Return [X, Y] of the center of cell containing provided text 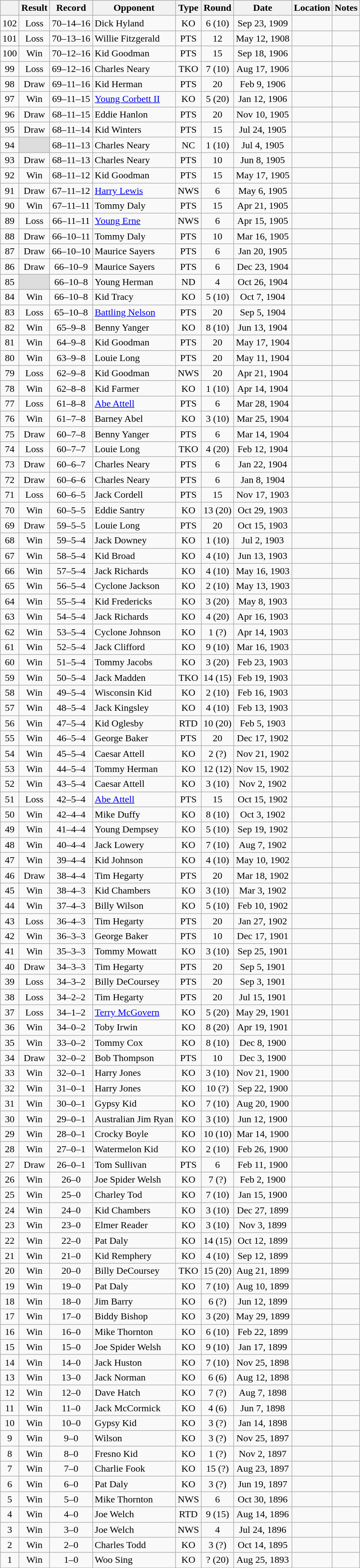
Charlie Fook [134, 1469]
41 [10, 952]
Oct 15, 1903 [262, 525]
Jack Cordell [134, 495]
2–0 [71, 1545]
Feb 12, 1904 [262, 449]
10 (10) [218, 1134]
Feb 9, 1906 [262, 84]
25–0 [71, 1195]
59–5–4 [71, 541]
53 [10, 769]
Mar 3, 1902 [262, 890]
26–0–1 [71, 1165]
8 [10, 1454]
40–4–4 [71, 845]
Cyclone Jackson [134, 586]
58–5–4 [71, 556]
81 [10, 343]
Sep 12, 1899 [262, 1256]
51 [10, 799]
43–5–4 [71, 784]
Willie Fitzgerald [134, 38]
May 11, 1904 [262, 358]
93 [10, 160]
31–0–1 [71, 1088]
97 [10, 99]
Dec 23, 1904 [262, 267]
25 [10, 1195]
Aug 7, 1902 [262, 845]
46 [10, 875]
100 [10, 54]
Mar 25, 1904 [262, 419]
16–0 [71, 1332]
51–5–4 [71, 662]
23 [10, 1225]
22 [10, 1241]
9 (15) [218, 1514]
Apr 21, 1905 [262, 206]
43 [10, 921]
Jan 14, 1898 [262, 1423]
Jul 24, 1896 [262, 1530]
Fresno Kid [134, 1454]
8–0 [71, 1454]
38–4–4 [71, 875]
Type [188, 8]
May 17, 1904 [262, 343]
Elmer Reader [134, 1225]
Oct 30, 1896 [262, 1499]
Aug 12, 1898 [262, 1377]
Tommy Herman [134, 769]
47 [10, 860]
77 [10, 403]
Dick Hyland [134, 23]
Jun 13, 1904 [262, 327]
3 [10, 1530]
Jul 24, 1905 [262, 130]
Jan 15, 1900 [262, 1195]
Jack Kingsley [134, 708]
83 [10, 312]
60–7–8 [71, 434]
Nov 21, 1900 [262, 1073]
27 [10, 1165]
91 [10, 191]
19 [10, 1286]
56–5–4 [71, 586]
May 12, 1908 [262, 38]
84 [10, 297]
14–0 [71, 1362]
Tommy Mowatt [134, 952]
Dec 17, 1901 [262, 936]
Jun 8, 1905 [262, 160]
4–0 [71, 1514]
16 [10, 1332]
Apr 14, 1904 [262, 388]
10 (20) [218, 723]
Barney Abel [134, 419]
Young Dempsey [134, 830]
May 29, 1899 [262, 1317]
Feb 16, 1903 [262, 693]
9 [10, 1438]
May 17, 1905 [262, 175]
61–8–8 [71, 403]
46–5–4 [71, 738]
Aug 14, 1896 [262, 1514]
92 [10, 175]
Apr 19, 1901 [262, 1027]
69–12–16 [71, 69]
Feb 11, 1900 [262, 1165]
79 [10, 373]
53–5–4 [71, 632]
3–0 [71, 1530]
61 [10, 647]
Date [262, 8]
Oct 3, 1902 [262, 814]
73 [10, 465]
Feb 5, 1903 [262, 723]
42–4–4 [71, 814]
Round [218, 8]
62–9–8 [71, 373]
Jul 15, 1901 [262, 997]
Jan 17, 1899 [262, 1347]
Toby Irwin [134, 1027]
18 [10, 1301]
2 [10, 1545]
44 [10, 906]
Mar 14, 1900 [262, 1134]
Jack Downey [134, 541]
Sep 23, 1909 [262, 23]
58 [10, 693]
99 [10, 69]
49–5–4 [71, 693]
Jan 8, 1904 [262, 480]
44–5–4 [71, 769]
ND [188, 282]
Feb 26, 1900 [262, 1149]
40 [10, 967]
45 [10, 890]
? (20) [218, 1560]
Jun 13, 1903 [262, 556]
88 [10, 236]
22–0 [71, 1241]
74 [10, 449]
Jun 12, 1900 [262, 1119]
Kid Oglesby [134, 723]
29 [10, 1134]
50 [10, 814]
Jack Lowery [134, 845]
23–0 [71, 1225]
54 [10, 754]
Nov 21, 1902 [262, 754]
Young Erne [134, 221]
52–5–4 [71, 647]
1–0 [71, 1560]
59–5–5 [71, 525]
Terry McGovern [134, 1012]
Eddie Santry [134, 510]
Mar 18, 1902 [262, 875]
26 [10, 1180]
Aug 20, 1900 [262, 1103]
Billy Wilson [134, 906]
Kid Fredericks [134, 601]
6–0 [71, 1484]
27–0–1 [71, 1149]
Kid Farmer [134, 388]
17–0 [71, 1317]
May 13, 1903 [262, 586]
34–0–2 [71, 1027]
33 [10, 1073]
95 [10, 130]
96 [10, 114]
2 (?) [218, 754]
Jan 27, 1902 [262, 921]
60–5–5 [71, 510]
Charles Todd [134, 1545]
50–5–4 [71, 678]
Battling Nelson [134, 312]
Dec 27, 1899 [262, 1210]
Jul 4, 1905 [262, 145]
Feb 10, 1902 [262, 906]
Wilson [134, 1438]
1 [10, 1560]
Kid Johnson [134, 860]
68 [10, 541]
Sep 22, 1900 [262, 1088]
Feb 22, 1899 [262, 1332]
Jack Norman [134, 1377]
Dec 17, 1902 [262, 738]
6 (?) [218, 1301]
68–11–15 [71, 114]
94 [10, 145]
65–10–8 [71, 312]
34–2–2 [71, 997]
66–10–10 [71, 251]
Aug 7, 1898 [262, 1392]
55–5–4 [71, 601]
69–11–16 [71, 84]
24 [10, 1210]
62–8–8 [71, 388]
28–0–1 [71, 1134]
Oct 7, 1904 [262, 297]
Nov 2, 1897 [262, 1454]
17 [10, 1317]
65 [10, 586]
Result [34, 8]
Nov 17, 1903 [262, 495]
Jack Clifford [134, 647]
35–3–3 [71, 952]
Jul 2, 1903 [262, 541]
11–0 [71, 1408]
60–6–7 [71, 465]
Sep 25, 1901 [262, 952]
57 [10, 708]
NC [188, 145]
Sep 19, 1902 [262, 830]
10–0 [71, 1423]
Kid Remphery [134, 1256]
May 10, 1902 [262, 860]
Mar 28, 1904 [262, 403]
Mar 14, 1904 [262, 434]
Nov 3, 1899 [262, 1225]
May 29, 1901 [262, 1012]
34–3–2 [71, 982]
Aug 10, 1899 [262, 1286]
67 [10, 556]
May 8, 1903 [262, 601]
Young Herman [134, 282]
May 16, 1903 [262, 571]
36–3–3 [71, 936]
Apr 16, 1903 [262, 616]
Sep 18, 1906 [262, 54]
45–5–4 [71, 754]
80 [10, 358]
72 [10, 480]
62 [10, 632]
Kid Winters [134, 130]
38–4–3 [71, 890]
61–7–8 [71, 419]
Jun 19, 1897 [262, 1484]
15 (?) [218, 1469]
Woo Sing [134, 1560]
18–0 [71, 1301]
Apr 15, 1905 [262, 221]
Feb 23, 1903 [262, 662]
70–14–16 [71, 23]
30–0–1 [71, 1103]
28 [10, 1149]
Jan 20, 1905 [262, 251]
102 [10, 23]
7–0 [71, 1469]
36 [10, 1027]
68–11–12 [71, 175]
12–0 [71, 1392]
66–10–9 [71, 267]
Eddie Hanlon [134, 114]
Jim Barry [134, 1301]
Nov 25, 1897 [262, 1438]
Tom Sullivan [134, 1165]
Australian Jim Ryan [134, 1119]
Kid Tracy [134, 297]
Jun 7, 1898 [262, 1408]
Aug 23, 1897 [262, 1469]
56 [10, 723]
71 [10, 495]
Kid Herman [134, 84]
55 [10, 738]
Apr 21, 1904 [262, 373]
Jan 12, 1906 [262, 99]
6 (6) [218, 1377]
60–7–7 [71, 449]
69–11–15 [71, 99]
66–10–11 [71, 236]
36–4–3 [71, 921]
Young Corbett II [134, 99]
Mar 16, 1905 [262, 236]
Location [312, 8]
57–5–4 [71, 571]
13 (20) [218, 510]
Aug 17, 1906 [262, 69]
63–9–8 [71, 358]
Aug 21, 1899 [262, 1271]
42–5–4 [71, 799]
21 [10, 1256]
Sep 5, 1901 [262, 967]
Apr 14, 1903 [262, 632]
Sep 3, 1901 [262, 982]
Opponent [134, 8]
Record [71, 8]
75 [10, 434]
86 [10, 267]
68–11–14 [71, 130]
42 [10, 936]
78 [10, 388]
15 (20) [218, 1271]
35 [10, 1043]
9–0 [71, 1438]
32–0–2 [71, 1058]
101 [10, 38]
49 [10, 830]
Feb 2, 1900 [262, 1180]
13 [10, 1377]
33–0–2 [71, 1043]
Dave Hatch [134, 1392]
13–0 [71, 1377]
Bob Thompson [134, 1058]
85 [10, 282]
Jun 12, 1899 [262, 1301]
54–5–4 [71, 616]
Tommy Cox [134, 1043]
30 [10, 1119]
Crocky Boyle [134, 1134]
Dec 8, 1900 [262, 1043]
Nov 25, 1898 [262, 1362]
5–0 [71, 1499]
67–11–12 [71, 191]
Feb 13, 1903 [262, 708]
Jan 22, 1904 [262, 465]
8 (20) [218, 1027]
98 [10, 84]
26–0 [71, 1180]
37–4–3 [71, 906]
Oct 15, 1902 [262, 799]
7 [10, 1469]
Nov 15, 1902 [262, 769]
Watermelon Kid [134, 1149]
Oct 29, 1903 [262, 510]
48–5–4 [71, 708]
64 [10, 601]
Jack Madden [134, 678]
37 [10, 1012]
67–11–11 [71, 206]
66–11–11 [71, 221]
31 [10, 1103]
34–3–3 [71, 967]
65–9–8 [71, 327]
Dec 3, 1900 [262, 1058]
10 (?) [218, 1088]
38 [10, 997]
15–0 [71, 1347]
24–0 [71, 1210]
90 [10, 206]
19–0 [71, 1286]
66 [10, 571]
Mike Duffy [134, 814]
59 [10, 678]
Sep 5, 1904 [262, 312]
48 [10, 845]
70 [10, 510]
63 [10, 616]
32–0–1 [71, 1073]
Feb 19, 1903 [262, 678]
64–9–8 [71, 343]
52 [10, 784]
87 [10, 251]
11 [10, 1408]
39–4–4 [71, 860]
Tommy Jacobs [134, 662]
May 6, 1905 [262, 191]
69 [10, 525]
Charley Tod [134, 1195]
Notes [346, 8]
Oct 12, 1899 [262, 1241]
Harry Lewis [134, 191]
60–6–5 [71, 495]
70–13–16 [71, 38]
Wisconsin Kid [134, 693]
Cyclone Johnson [134, 632]
89 [10, 221]
60–6–6 [71, 480]
41–4–4 [71, 830]
Mar 16, 1903 [262, 647]
21–0 [71, 1256]
32 [10, 1088]
12 (12) [218, 769]
76 [10, 419]
Jack McCormick [134, 1408]
70–12–16 [71, 54]
Aug 25, 1893 [262, 1560]
4 (6) [218, 1408]
34 [10, 1058]
Jack Huston [134, 1362]
Oct 14, 1895 [262, 1545]
Oct 26, 1904 [262, 282]
14 [10, 1362]
20–0 [71, 1271]
Kid Broad [134, 556]
82 [10, 327]
5 [10, 1499]
Nov 10, 1905 [262, 114]
29–0–1 [71, 1119]
34–1–2 [71, 1012]
47–5–4 [71, 723]
Nov 2, 1902 [262, 784]
Biddy Bishop [134, 1317]
39 [10, 982]
60 [10, 662]
